For the text-containing cell, return its midpoint in [X, Y] coordinate format. 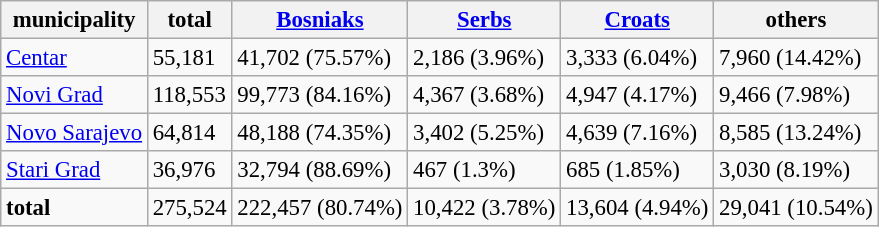
64,814 [190, 133]
275,524 [190, 208]
55,181 [190, 58]
Novo Sarajevo [74, 133]
3,402 (5.25%) [484, 133]
7,960 (14.42%) [796, 58]
3,030 (8.19%) [796, 170]
222,457 (80.74%) [320, 208]
Novi Grad [74, 95]
2,186 (3.96%) [484, 58]
Bosniaks [320, 20]
10,422 (3.78%) [484, 208]
9,466 (7.98%) [796, 95]
municipality [74, 20]
32,794 (88.69%) [320, 170]
3,333 (6.04%) [638, 58]
99,773 (84.16%) [320, 95]
29,041 (10.54%) [796, 208]
118,553 [190, 95]
48,188 (74.35%) [320, 133]
4,947 (4.17%) [638, 95]
Croats [638, 20]
8,585 (13.24%) [796, 133]
41,702 (75.57%) [320, 58]
Serbs [484, 20]
36,976 [190, 170]
Stari Grad [74, 170]
467 (1.3%) [484, 170]
4,367 (3.68%) [484, 95]
Centar [74, 58]
13,604 (4.94%) [638, 208]
others [796, 20]
685 (1.85%) [638, 170]
4,639 (7.16%) [638, 133]
